Determine the [x, y] coordinate at the center of the cell enclosing the given text.  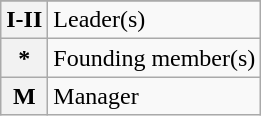
Leader(s) [154, 20]
M [24, 96]
Manager [154, 96]
I-II [24, 20]
Founding member(s) [154, 58]
* [24, 58]
